Detect which cell encompasses the target text, then output its (x, y) center coordinate. 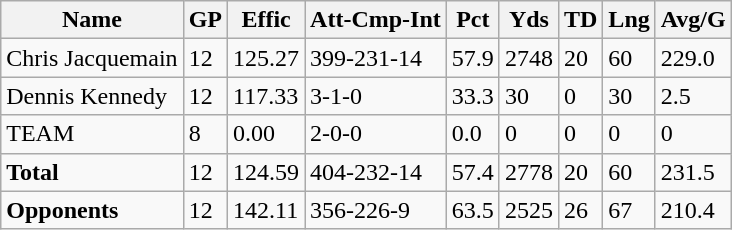
GP (205, 20)
124.59 (266, 172)
231.5 (693, 172)
3-1-0 (376, 96)
356-226-9 (376, 210)
2525 (528, 210)
8 (205, 134)
63.5 (472, 210)
404-232-14 (376, 172)
Total (92, 172)
117.33 (266, 96)
Lng (629, 20)
Effic (266, 20)
Pct (472, 20)
125.27 (266, 58)
TEAM (92, 134)
229.0 (693, 58)
142.11 (266, 210)
Opponents (92, 210)
0.00 (266, 134)
67 (629, 210)
2-0-0 (376, 134)
33.3 (472, 96)
2748 (528, 58)
210.4 (693, 210)
57.9 (472, 58)
399-231-14 (376, 58)
Yds (528, 20)
Dennis Kennedy (92, 96)
2.5 (693, 96)
Name (92, 20)
2778 (528, 172)
Avg/G (693, 20)
0.0 (472, 134)
Chris Jacquemain (92, 58)
Att-Cmp-Int (376, 20)
26 (580, 210)
57.4 (472, 172)
TD (580, 20)
